Determine the [X, Y] coordinate at the center of the cell enclosing the given text.  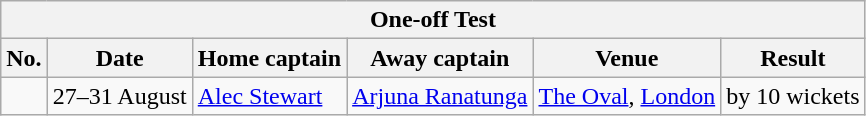
One-off Test [433, 20]
Venue [627, 58]
Home captain [269, 58]
Alec Stewart [269, 96]
27–31 August [120, 96]
Date [120, 58]
by 10 wickets [793, 96]
Away captain [440, 58]
The Oval, London [627, 96]
No. [24, 58]
Arjuna Ranatunga [440, 96]
Result [793, 58]
